Scan for the cell matching the given text and deliver its (x, y) coordinate at center. 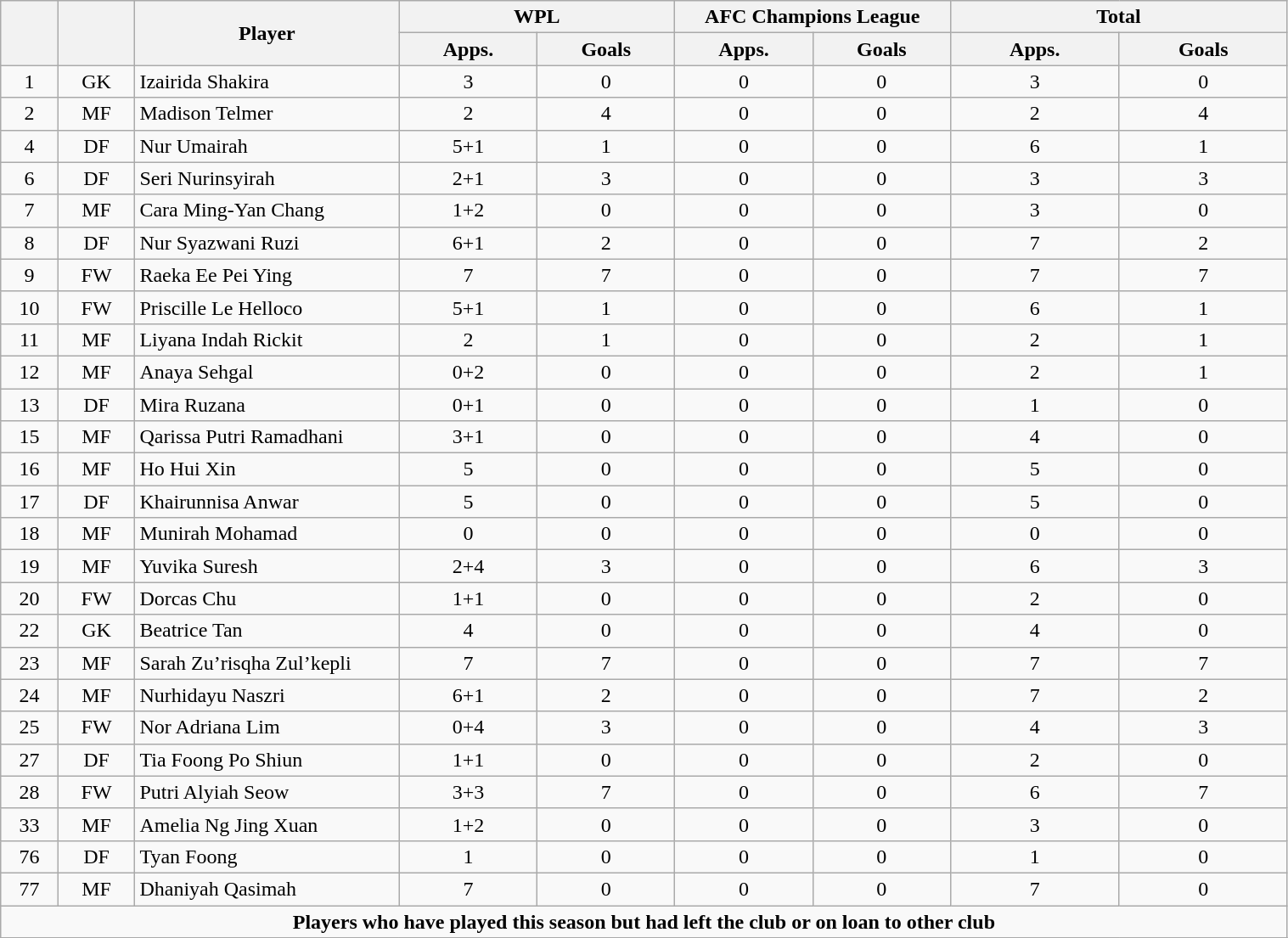
AFC Champions League (813, 17)
Nor Adriana Lim (267, 727)
22 (30, 631)
0+1 (469, 405)
23 (30, 663)
3+3 (469, 792)
Priscille Le Helloco (267, 307)
12 (30, 372)
3+1 (469, 437)
Putri Alyiah Seow (267, 792)
0+2 (469, 372)
33 (30, 824)
18 (30, 534)
Nur Umairah (267, 146)
76 (30, 857)
2+1 (469, 178)
Beatrice Tan (267, 631)
WPL (537, 17)
Seri Nurinsyirah (267, 178)
0+4 (469, 727)
8 (30, 243)
Nurhidayu Naszri (267, 695)
Sarah Zu’risqha Zul’kepli (267, 663)
27 (30, 760)
20 (30, 598)
11 (30, 340)
Mira Ruzana (267, 405)
Player (267, 33)
Tia Foong Po Shiun (267, 760)
Dorcas Chu (267, 598)
Madison Telmer (267, 114)
17 (30, 502)
28 (30, 792)
Raeka Ee Pei Ying (267, 275)
Qarissa Putri Ramadhani (267, 437)
25 (30, 727)
Nur Syazwani Ruzi (267, 243)
Players who have played this season but had left the club or on loan to other club (644, 921)
Anaya Sehgal (267, 372)
15 (30, 437)
77 (30, 889)
Ho Hui Xin (267, 469)
Total (1119, 17)
Tyan Foong (267, 857)
Cara Ming-Yan Chang (267, 211)
19 (30, 566)
Amelia Ng Jing Xuan (267, 824)
13 (30, 405)
Munirah Mohamad (267, 534)
Yuvika Suresh (267, 566)
9 (30, 275)
Liyana Indah Rickit (267, 340)
Dhaniyah Qasimah (267, 889)
2+4 (469, 566)
Khairunnisa Anwar (267, 502)
16 (30, 469)
24 (30, 695)
10 (30, 307)
Izairida Shakira (267, 81)
